Return the (x, y) coordinate for the center point of the cell that contains the specified text.  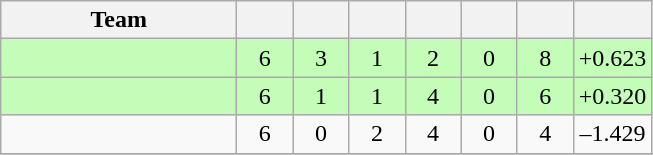
3 (321, 58)
Team (119, 20)
+0.320 (612, 96)
+0.623 (612, 58)
8 (545, 58)
–1.429 (612, 134)
